Search for the cell housing the specified text and yield its [x, y] center coordinate. 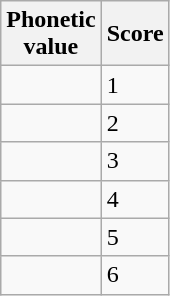
5 [135, 237]
3 [135, 161]
Score [135, 34]
4 [135, 199]
1 [135, 85]
2 [135, 123]
Phonetic value [51, 34]
6 [135, 275]
